Capture the cell that displays the provided text and extract its (x, y) central coordinate. 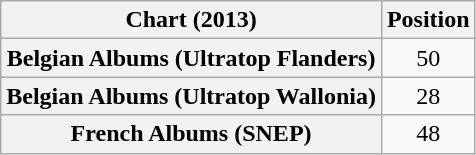
Belgian Albums (Ultratop Wallonia) (192, 96)
French Albums (SNEP) (192, 134)
Chart (2013) (192, 20)
Position (428, 20)
50 (428, 58)
Belgian Albums (Ultratop Flanders) (192, 58)
48 (428, 134)
28 (428, 96)
